Search for the cell housing the specified text and yield its [x, y] center coordinate. 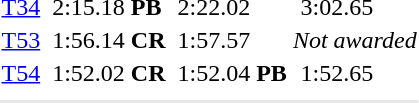
1:52.04 PB [232, 73]
1:52.02 CR [109, 73]
T53 [21, 40]
1:52.65 [358, 73]
1:56.14 CR [109, 40]
Not awarded [354, 40]
1:57.57 [232, 40]
T54 [21, 73]
